Provide the [x, y] coordinate of the cell's center where the given text is located.  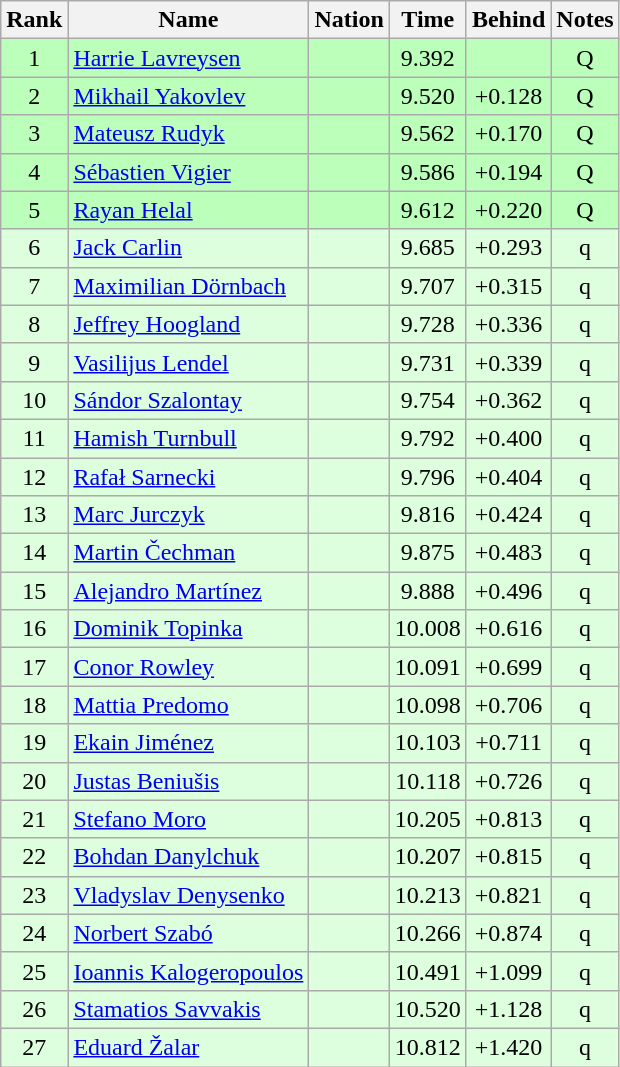
Alejandro Martínez [188, 591]
10 [34, 400]
3 [34, 134]
10.207 [428, 857]
Justas Beniušis [188, 781]
10.091 [428, 667]
+0.699 [508, 667]
6 [34, 248]
Notes [585, 20]
10.008 [428, 629]
+0.315 [508, 286]
9.612 [428, 210]
Conor Rowley [188, 667]
Eduard Žalar [188, 1047]
27 [34, 1047]
+0.726 [508, 781]
+1.099 [508, 971]
+0.711 [508, 743]
14 [34, 553]
10.118 [428, 781]
Rank [34, 20]
+0.400 [508, 438]
10.103 [428, 743]
+0.404 [508, 477]
Name [188, 20]
10.213 [428, 895]
23 [34, 895]
Mateusz Rudyk [188, 134]
1 [34, 58]
Stefano Moro [188, 819]
Hamish Turnbull [188, 438]
11 [34, 438]
10.812 [428, 1047]
26 [34, 1009]
9.562 [428, 134]
21 [34, 819]
Bohdan Danylchuk [188, 857]
+0.336 [508, 324]
9.520 [428, 96]
Mikhail Yakovlev [188, 96]
22 [34, 857]
9.816 [428, 515]
9.754 [428, 400]
Behind [508, 20]
10.520 [428, 1009]
Sándor Szalontay [188, 400]
9.731 [428, 362]
9.796 [428, 477]
+0.874 [508, 933]
2 [34, 96]
+0.706 [508, 705]
8 [34, 324]
Mattia Predomo [188, 705]
10.205 [428, 819]
19 [34, 743]
Rafał Sarnecki [188, 477]
+1.420 [508, 1047]
+0.220 [508, 210]
Maximilian Dörnbach [188, 286]
Nation [349, 20]
16 [34, 629]
Marc Jurczyk [188, 515]
Harrie Lavreysen [188, 58]
13 [34, 515]
Sébastien Vigier [188, 172]
5 [34, 210]
Martin Čechman [188, 553]
Ekain Jiménez [188, 743]
Jack Carlin [188, 248]
+0.293 [508, 248]
+0.813 [508, 819]
9 [34, 362]
7 [34, 286]
9.707 [428, 286]
+0.339 [508, 362]
Vladyslav Denysenko [188, 895]
9.685 [428, 248]
Norbert Szabó [188, 933]
17 [34, 667]
+0.496 [508, 591]
10.491 [428, 971]
24 [34, 933]
15 [34, 591]
+0.616 [508, 629]
Time [428, 20]
9.792 [428, 438]
9.875 [428, 553]
9.586 [428, 172]
+0.128 [508, 96]
+0.362 [508, 400]
Jeffrey Hoogland [188, 324]
4 [34, 172]
9.728 [428, 324]
12 [34, 477]
9.392 [428, 58]
Dominik Topinka [188, 629]
+0.170 [508, 134]
+0.194 [508, 172]
18 [34, 705]
Rayan Helal [188, 210]
+0.821 [508, 895]
+0.424 [508, 515]
9.888 [428, 591]
10.098 [428, 705]
25 [34, 971]
20 [34, 781]
+0.483 [508, 553]
+1.128 [508, 1009]
Vasilijus Lendel [188, 362]
10.266 [428, 933]
Ioannis Kalogeropoulos [188, 971]
Stamatios Savvakis [188, 1009]
+0.815 [508, 857]
